Locate the cell with the specified text and output its [x, y] center coordinate. 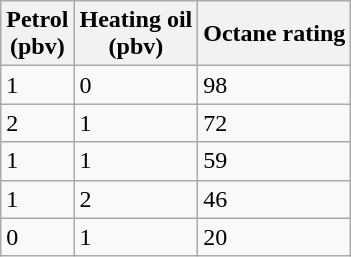
Heating oil(pbv) [136, 34]
98 [274, 85]
Octane rating [274, 34]
72 [274, 123]
20 [274, 237]
59 [274, 161]
Petrol(pbv) [38, 34]
46 [274, 199]
